Return [X, Y] of the center of cell containing provided text 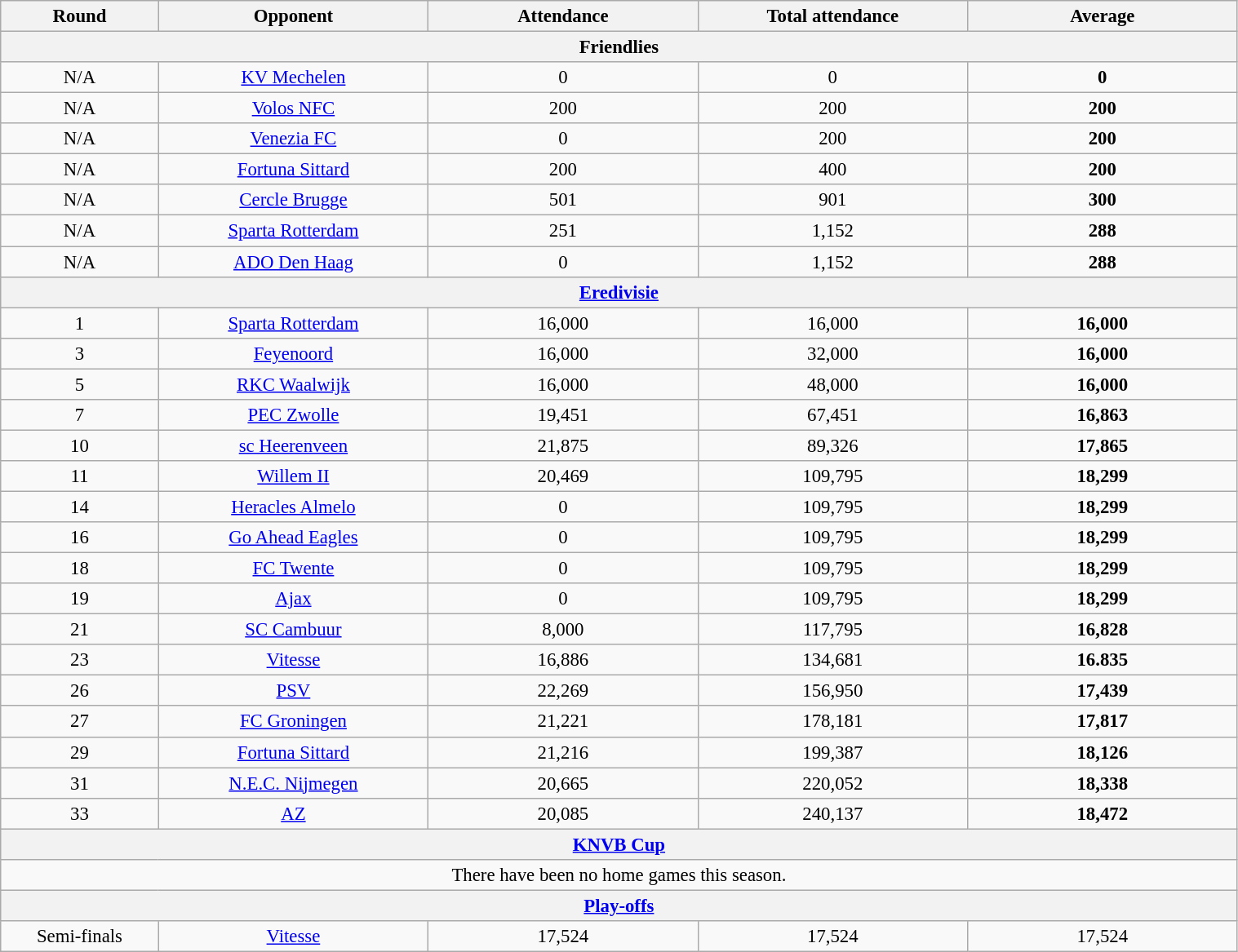
Feyenoord [293, 353]
17,817 [1103, 722]
PEC Zwolle [293, 415]
10 [80, 445]
901 [832, 200]
5 [80, 384]
Attendance [563, 16]
134,681 [832, 660]
AZ [293, 813]
Round [80, 16]
Willem II [293, 476]
Play-offs [619, 906]
14 [80, 507]
400 [832, 170]
RKC Waalwijk [293, 384]
7 [80, 415]
Cercle Brugge [293, 200]
11 [80, 476]
Volos NFC [293, 108]
32,000 [832, 353]
21,875 [563, 445]
Ajax [293, 599]
199,387 [832, 752]
17,439 [1103, 691]
Average [1103, 16]
Eredivisie [619, 292]
22,269 [563, 691]
220,052 [832, 783]
156,950 [832, 691]
Semi-finals [80, 937]
26 [80, 691]
Opponent [293, 16]
20,469 [563, 476]
16,863 [1103, 415]
N.E.C. Nijmegen [293, 783]
Go Ahead Eagles [293, 538]
29 [80, 752]
27 [80, 722]
FC Twente [293, 569]
240,137 [832, 813]
16,828 [1103, 630]
20,665 [563, 783]
178,181 [832, 722]
21,216 [563, 752]
501 [563, 200]
18,472 [1103, 813]
KV Mechelen [293, 77]
Friendlies [619, 47]
16.835 [1103, 660]
16 [80, 538]
18,126 [1103, 752]
48,000 [832, 384]
21 [80, 630]
19 [80, 599]
31 [80, 783]
FC Groningen [293, 722]
89,326 [832, 445]
18 [80, 569]
21,221 [563, 722]
300 [1103, 200]
20,085 [563, 813]
18,338 [1103, 783]
1 [80, 323]
8,000 [563, 630]
KNVB Cup [619, 844]
3 [80, 353]
117,795 [832, 630]
ADO Den Haag [293, 262]
23 [80, 660]
17,865 [1103, 445]
SC Cambuur [293, 630]
67,451 [832, 415]
Venezia FC [293, 139]
33 [80, 813]
sc Heerenveen [293, 445]
16,886 [563, 660]
Heracles Almelo [293, 507]
19,451 [563, 415]
There have been no home games this season. [619, 875]
PSV [293, 691]
Total attendance [832, 16]
251 [563, 231]
